Search for the cell housing the specified text and yield its [x, y] center coordinate. 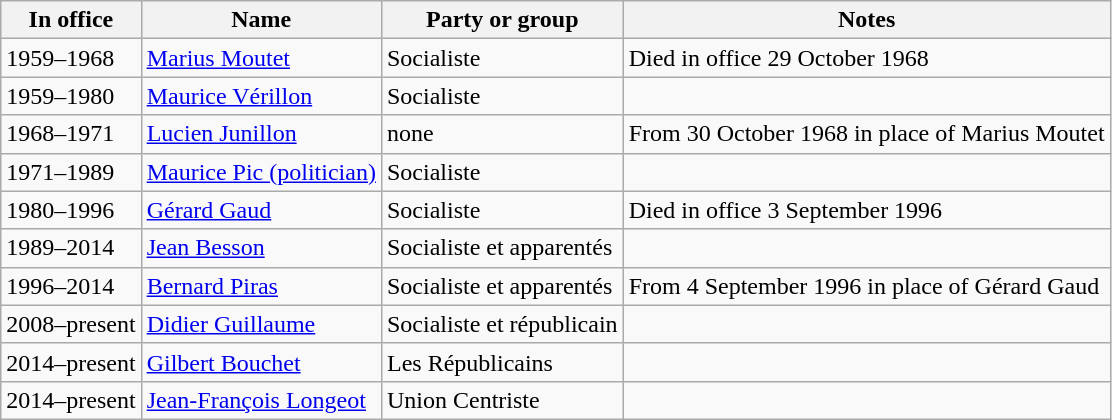
Maurice Vérillon [261, 96]
1989–2014 [71, 248]
Les Républicains [502, 362]
1971–1989 [71, 172]
Gilbert Bouchet [261, 362]
none [502, 134]
Notes [866, 20]
From 30 October 1968 in place of Marius Moutet [866, 134]
Died in office 3 September 1996 [866, 210]
1959–1968 [71, 58]
Died in office 29 October 1968 [866, 58]
Marius Moutet [261, 58]
Maurice Pic (politician) [261, 172]
1996–2014 [71, 286]
2008–present [71, 324]
Union Centriste [502, 400]
1980–1996 [71, 210]
Name [261, 20]
Jean Besson [261, 248]
From 4 September 1996 in place of Gérard Gaud [866, 286]
Party or group [502, 20]
Gérard Gaud [261, 210]
Jean-François Longeot [261, 400]
Bernard Piras [261, 286]
1968–1971 [71, 134]
Socialiste et républicain [502, 324]
Didier Guillaume [261, 324]
Lucien Junillon [261, 134]
In office [71, 20]
1959–1980 [71, 96]
